Locate the cell with the specified text and output its (X, Y) center coordinate. 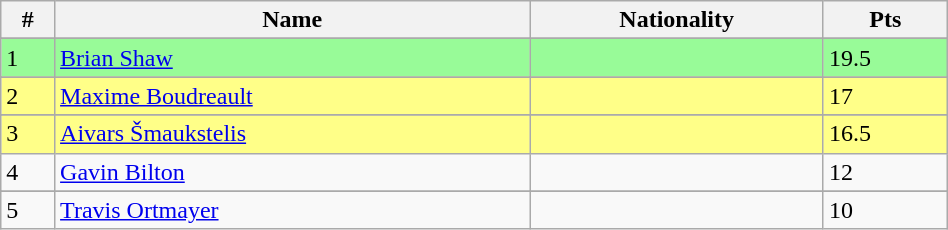
5 (28, 210)
4 (28, 172)
16.5 (885, 134)
Pts (885, 20)
Brian Shaw (292, 58)
19.5 (885, 58)
10 (885, 210)
Nationality (676, 20)
Maxime Boudreault (292, 96)
3 (28, 134)
Travis Ortmayer (292, 210)
Name (292, 20)
# (28, 20)
12 (885, 172)
Gavin Bilton (292, 172)
17 (885, 96)
1 (28, 58)
2 (28, 96)
Aivars Šmaukstelis (292, 134)
